Extract the (X, Y) coordinate from the center of the cell holding the provided text.  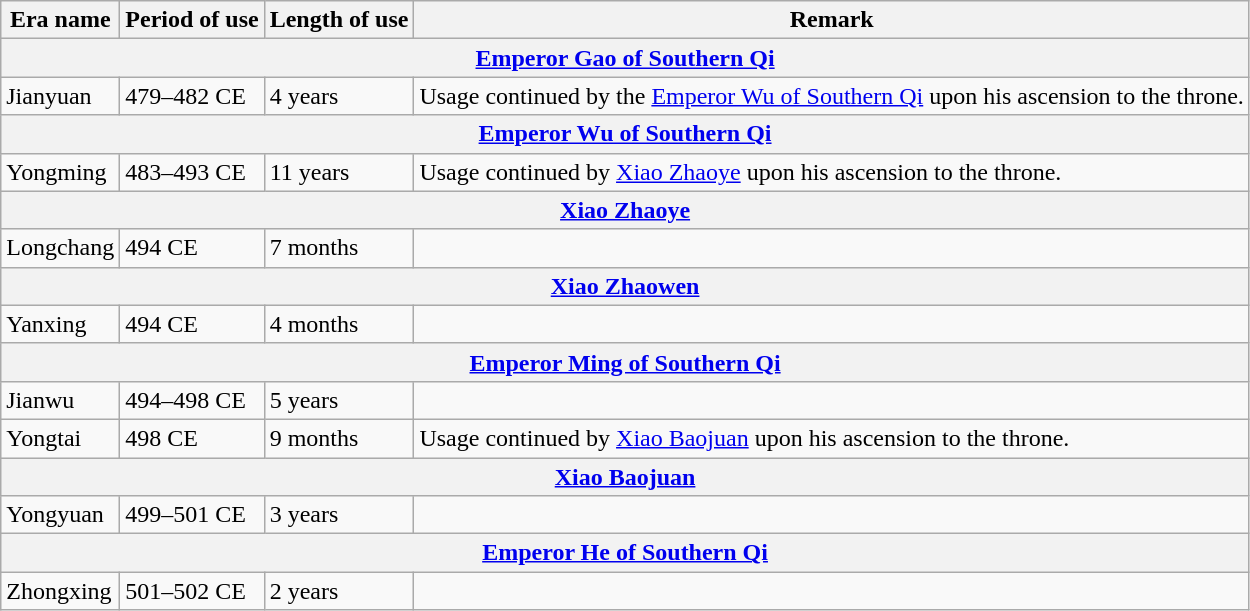
9 months (339, 438)
Usage continued by Xiao Baojuan upon his ascension to the throne. (832, 438)
Length of use (339, 20)
3 years (339, 515)
Emperor Gao of Southern Qi (626, 58)
499–501 CE (192, 515)
2 years (339, 591)
Longchang (60, 248)
Era name (60, 20)
Usage continued by Xiao Zhaoye upon his ascension to the throne. (832, 172)
Emperor He of Southern Qi (626, 553)
Yongtai (60, 438)
Jianyuan (60, 96)
Xiao Zhaowen (626, 286)
Xiao Baojuan (626, 477)
494–498 CE (192, 400)
479–482 CE (192, 96)
Period of use (192, 20)
Yongyuan (60, 515)
Usage continued by the Emperor Wu of Southern Qi upon his ascension to the throne. (832, 96)
7 months (339, 248)
Emperor Wu of Southern Qi (626, 134)
Yongming (60, 172)
11 years (339, 172)
Zhongxing (60, 591)
5 years (339, 400)
Remark (832, 20)
4 months (339, 324)
501–502 CE (192, 591)
498 CE (192, 438)
Jianwu (60, 400)
4 years (339, 96)
Xiao Zhaoye (626, 210)
Emperor Ming of Southern Qi (626, 362)
483–493 CE (192, 172)
Yanxing (60, 324)
